Find where the given text appears and provide that cell's center as [X, Y] coordinate. 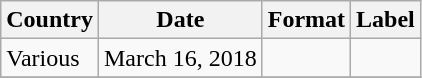
Format [306, 20]
Various [50, 58]
Country [50, 20]
Date [180, 20]
March 16, 2018 [180, 58]
Label [386, 20]
